For the text-containing cell, return its midpoint in [X, Y] coordinate format. 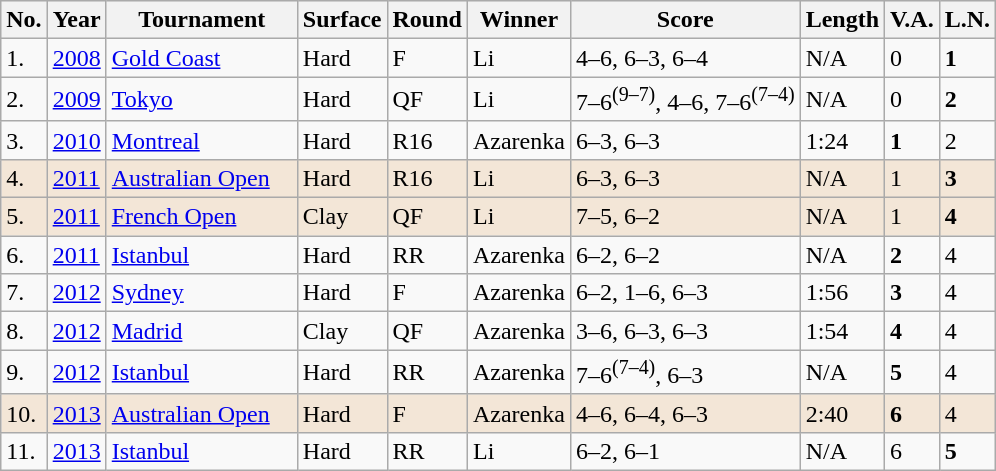
Surface [342, 20]
1:24 [842, 140]
6–2, 1–6, 6–3 [685, 293]
10. [24, 413]
2010 [76, 140]
V.A. [912, 20]
French Open [202, 217]
Gold Coast [202, 58]
1:54 [842, 331]
7–6(7–4), 6–3 [685, 372]
2:40 [842, 413]
2009 [76, 100]
7–6(9–7), 4–6, 7–6(7–4) [685, 100]
Year [76, 20]
4–6, 6–3, 6–4 [685, 58]
7. [24, 293]
9. [24, 372]
6–2, 6–1 [685, 451]
No. [24, 20]
5. [24, 217]
8. [24, 331]
Montreal [202, 140]
7–5, 6–2 [685, 217]
2008 [76, 58]
2. [24, 100]
4. [24, 178]
Tournament [202, 20]
1. [24, 58]
11. [24, 451]
3–6, 6–3, 6–3 [685, 331]
Score [685, 20]
Sydney [202, 293]
3. [24, 140]
Length [842, 20]
Madrid [202, 331]
6. [24, 255]
6–2, 6–2 [685, 255]
Winner [518, 20]
L.N. [967, 20]
1:56 [842, 293]
4–6, 6–4, 6–3 [685, 413]
Tokyo [202, 100]
Round [427, 20]
